For the text-containing cell, return its midpoint in [X, Y] coordinate format. 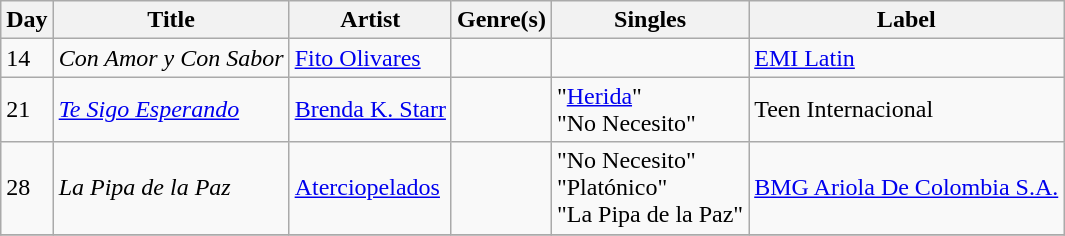
Title [171, 20]
21 [27, 110]
Artist [370, 20]
EMI Latin [906, 58]
Con Amor y Con Sabor [171, 58]
Genre(s) [501, 20]
Fito Olivares [370, 58]
Day [27, 20]
"No Necesito""Platónico""La Pipa de la Paz" [650, 188]
Aterciopelados [370, 188]
BMG Ariola De Colombia S.A. [906, 188]
Singles [650, 20]
28 [27, 188]
Te Sigo Esperando [171, 110]
Brenda K. Starr [370, 110]
La Pipa de la Paz [171, 188]
"Herida""No Necesito" [650, 110]
Label [906, 20]
Teen Internacional [906, 110]
14 [27, 58]
